Return (x, y) of the center of cell containing provided text 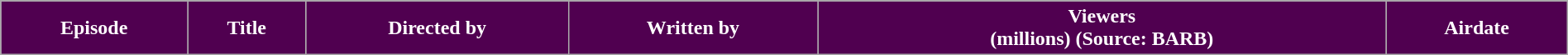
Title (246, 28)
Written by (693, 28)
Viewers(millions) (Source: BARB) (1102, 28)
Directed by (437, 28)
Episode (94, 28)
Airdate (1477, 28)
